Identify which cell holds the provided text, then report its [X, Y] central coordinate. 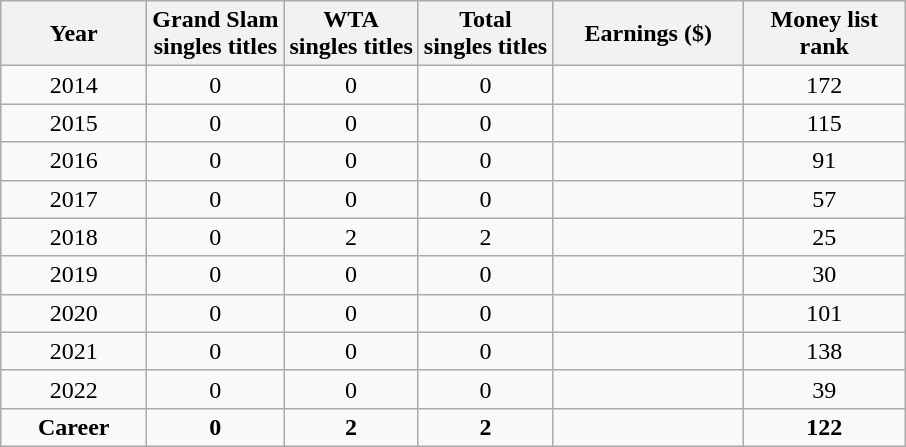
39 [824, 389]
115 [824, 123]
2014 [74, 85]
Earnings ($) [648, 34]
2017 [74, 199]
WTA singles titles [351, 34]
91 [824, 161]
2021 [74, 351]
172 [824, 85]
Totalsingles titles [485, 34]
2019 [74, 275]
57 [824, 199]
2015 [74, 123]
Year [74, 34]
25 [824, 237]
2020 [74, 313]
Career [74, 427]
2018 [74, 237]
Grand Slamsingles titles [216, 34]
30 [824, 275]
2016 [74, 161]
2022 [74, 389]
138 [824, 351]
101 [824, 313]
122 [824, 427]
Money list rank [824, 34]
